Provide the [x, y] coordinate of the cell's center where the given text is located.  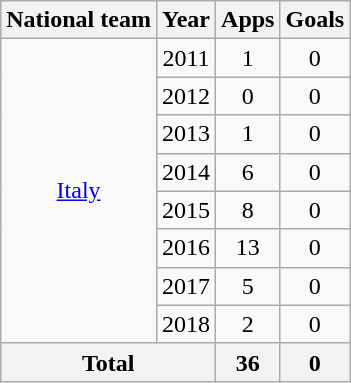
36 [248, 362]
2 [248, 324]
2011 [186, 58]
13 [248, 248]
Year [186, 20]
Apps [248, 20]
2014 [186, 172]
2013 [186, 134]
2016 [186, 248]
Goals [315, 20]
2012 [186, 96]
2015 [186, 210]
5 [248, 286]
8 [248, 210]
2018 [186, 324]
National team [79, 20]
2017 [186, 286]
6 [248, 172]
Total [108, 362]
Italy [79, 191]
